Detect which cell encompasses the target text, then output its [x, y] center coordinate. 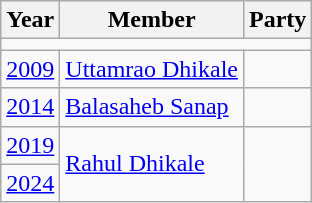
2014 [30, 107]
Balasaheb Sanap [152, 107]
2009 [30, 69]
Party [277, 20]
Member [152, 20]
Year [30, 20]
Uttamrao Dhikale [152, 69]
2019 [30, 145]
Rahul Dhikale [152, 164]
2024 [30, 183]
